Pinpoint the cell where the given text exists, returning its (X, Y) midpoint coordinate. 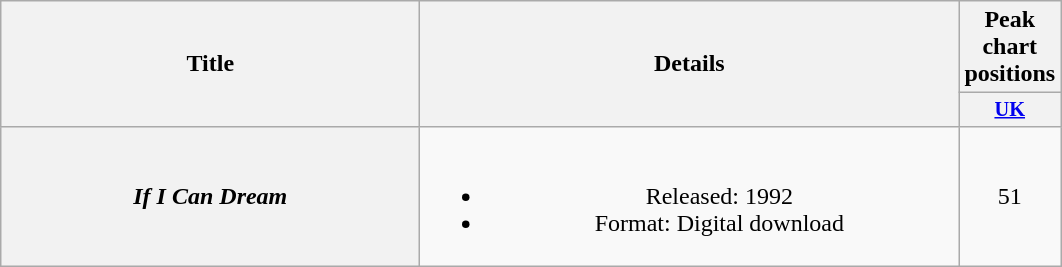
Title (210, 64)
Peak chart positions (1010, 47)
Released: 1992Format: Digital download (690, 196)
Details (690, 64)
If I Can Dream (210, 196)
UK (1010, 110)
51 (1010, 196)
